Find where the given text appears and provide that cell's center as (X, Y) coordinate. 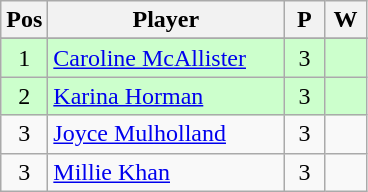
Caroline McAllister (166, 58)
2 (24, 96)
Karina Horman (166, 96)
W (346, 20)
P (304, 20)
Pos (24, 20)
Joyce Mulholland (166, 134)
1 (24, 58)
Player (166, 20)
Millie Khan (166, 172)
